Detect which cell encompasses the target text, then output its [X, Y] center coordinate. 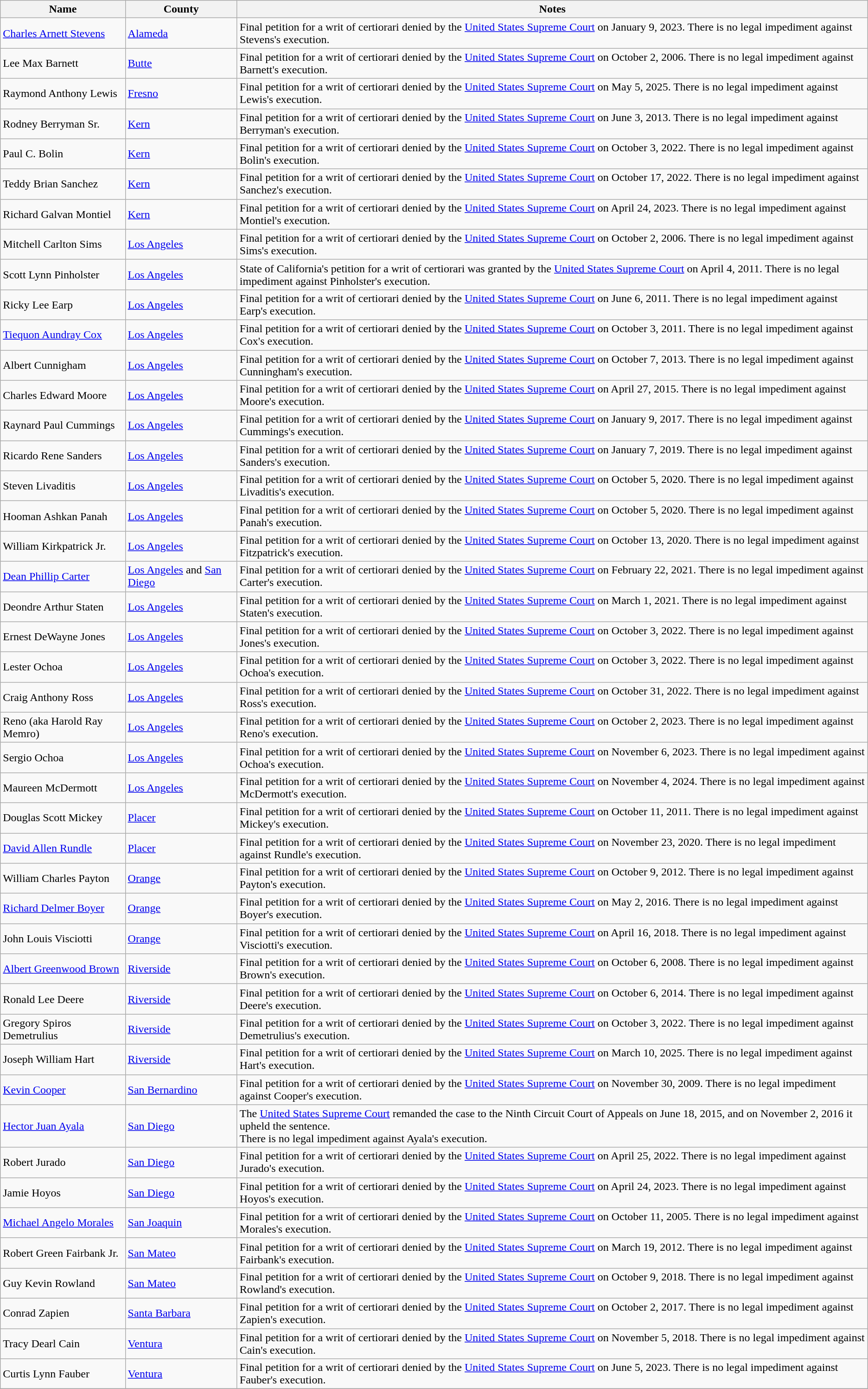
Albert Cunnigham [63, 365]
Ernest DeWayne Jones [63, 637]
Richard Galvan Montiel [63, 214]
Hooman Ashkan Panah [63, 516]
Sergio Ochoa [63, 757]
Richard Delmer Boyer [63, 908]
Tracy Dearl Cain [63, 1344]
Ricky Lee Earp [63, 304]
Charles Edward Moore [63, 395]
John Louis Visciotti [63, 939]
San Bernardino [181, 1089]
Craig Anthony Ross [63, 697]
Steven Livaditis [63, 486]
Ricardo Rene Sanders [63, 456]
Tiequon Aundray Cox [63, 335]
Lee Max Barnett [63, 63]
William Charles Payton [63, 879]
Raynard Paul Cummings [63, 426]
Teddy Brian Sanchez [63, 184]
Kevin Cooper [63, 1089]
William Kirkpatrick Jr. [63, 547]
David Allen Rundle [63, 848]
Fresno [181, 94]
Douglas Scott Mickey [63, 817]
Dean Phillip Carter [63, 576]
Maureen McDermott [63, 788]
Mitchell Carlton Sims [63, 244]
Robert Jurado [63, 1163]
Lester Ochoa [63, 667]
Los Angeles and San Diego [181, 576]
Michael Angelo Morales [63, 1223]
County [181, 9]
Albert Greenwood Brown [63, 969]
Paul C. Bolin [63, 154]
San Joaquin [181, 1223]
Scott Lynn Pinholster [63, 275]
Robert Green Fairbank Jr. [63, 1253]
Gregory Spiros Demetrulius [63, 1029]
Reno (aka Harold Ray Memro) [63, 727]
Ronald Lee Deere [63, 999]
Rodney Berryman Sr. [63, 123]
Notes [552, 9]
Alameda [181, 33]
Name [63, 9]
Curtis Lynn Fauber [63, 1374]
Deondre Arthur Staten [63, 607]
Joseph William Hart [63, 1060]
Jamie Hoyos [63, 1192]
Charles Arnett Stevens [63, 33]
Butte [181, 63]
Santa Barbara [181, 1313]
Conrad Zapien [63, 1313]
Guy Kevin Rowland [63, 1283]
Raymond Anthony Lewis [63, 94]
Hector Juan Ayala [63, 1126]
